Locate the cell with the specified text and output its [x, y] center coordinate. 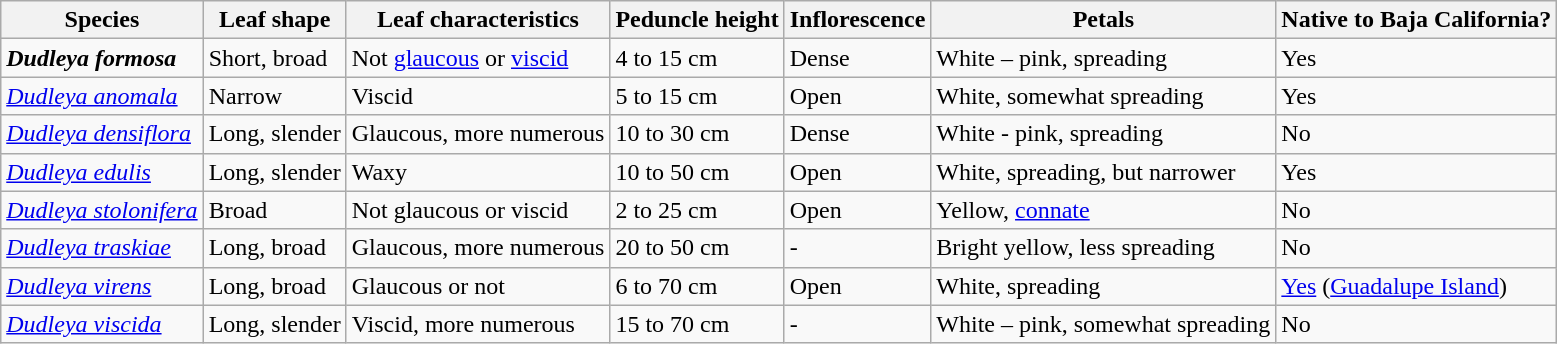
Species [102, 20]
White – pink, somewhat spreading [1104, 324]
White, spreading, but narrower [1104, 172]
Petals [1104, 20]
Dudleya formosa [102, 58]
Waxy [478, 172]
Native to Baja California? [1416, 20]
10 to 50 cm [697, 172]
Inflorescence [858, 20]
Leaf shape [274, 20]
Dudleya anomala [102, 96]
Bright yellow, less spreading [1104, 248]
5 to 15 cm [697, 96]
Leaf characteristics [478, 20]
2 to 25 cm [697, 210]
Dudleya edulis [102, 172]
White, somewhat spreading [1104, 96]
10 to 30 cm [697, 134]
Narrow [274, 96]
Dudleya stolonifera [102, 210]
20 to 50 cm [697, 248]
Dudleya traskiae [102, 248]
Dudleya viscida [102, 324]
White – pink, spreading [1104, 58]
Short, broad [274, 58]
15 to 70 cm [697, 324]
4 to 15 cm [697, 58]
6 to 70 cm [697, 286]
White - pink, spreading [1104, 134]
Yellow, connate [1104, 210]
White, spreading [1104, 286]
Dudleya densiflora [102, 134]
Peduncle height [697, 20]
Dudleya virens [102, 286]
Viscid, more numerous [478, 324]
Viscid [478, 96]
Yes (Guadalupe Island) [1416, 286]
Broad [274, 210]
Glaucous or not [478, 286]
